Determine the (X, Y) coordinate at the center of the cell enclosing the given text.  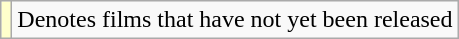
Denotes films that have not yet been released (235, 20)
